Capture the cell that displays the provided text and extract its (X, Y) central coordinate. 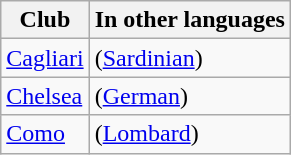
(Sardinian) (190, 58)
In other languages (190, 20)
(Lombard) (190, 134)
Cagliari (45, 58)
Como (45, 134)
(German) (190, 96)
Club (45, 20)
Chelsea (45, 96)
